Determine the [X, Y] coordinate at the center of the cell enclosing the given text.  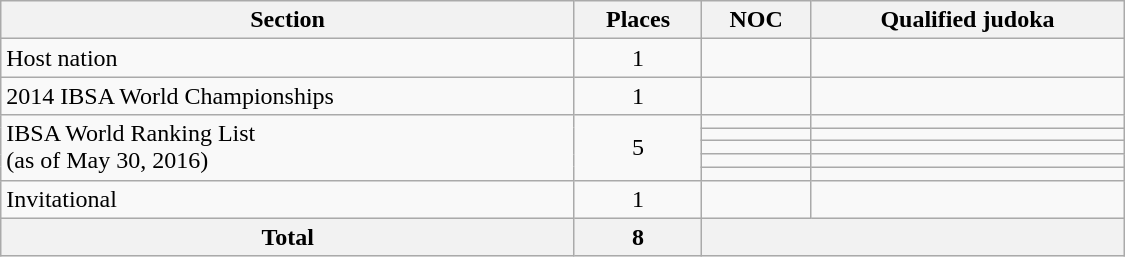
Host nation [288, 58]
Total [288, 237]
2014 IBSA World Championships [288, 96]
IBSA World Ranking List(as of May 30, 2016) [288, 148]
Section [288, 20]
NOC [756, 20]
5 [638, 148]
Invitational [288, 199]
8 [638, 237]
Qualified judoka [968, 20]
Places [638, 20]
